Return the (X, Y) coordinate for the center point of the cell that contains the specified text.  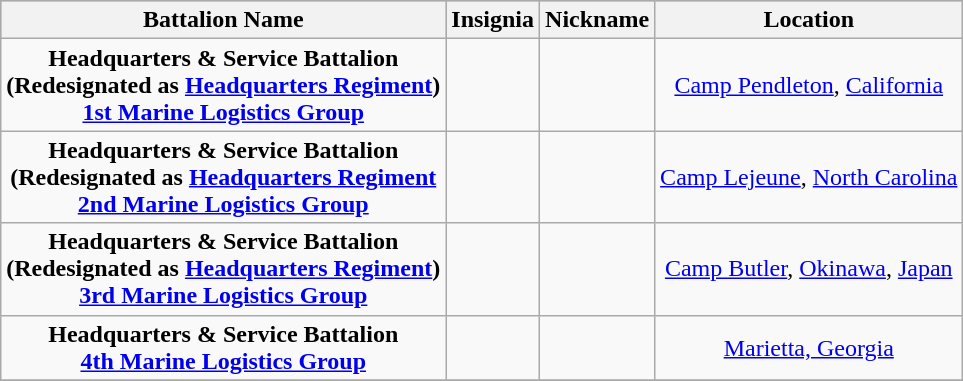
Battalion Name (224, 20)
Location (809, 20)
Headquarters & Service Battalion4th Marine Logistics Group (224, 348)
Camp Lejeune, North Carolina (809, 177)
Headquarters & Service Battalion(Redesignated as Headquarters Regiment2nd Marine Logistics Group (224, 177)
Insignia (493, 20)
Camp Pendleton, California (809, 85)
Nickname (598, 20)
Headquarters & Service Battalion(Redesignated as Headquarters Regiment)3rd Marine Logistics Group (224, 269)
Headquarters & Service Battalion(Redesignated as Headquarters Regiment)1st Marine Logistics Group (224, 85)
Camp Butler, Okinawa, Japan (809, 269)
Marietta, Georgia (809, 348)
